Locate the cell with the specified text and output its (x, y) center coordinate. 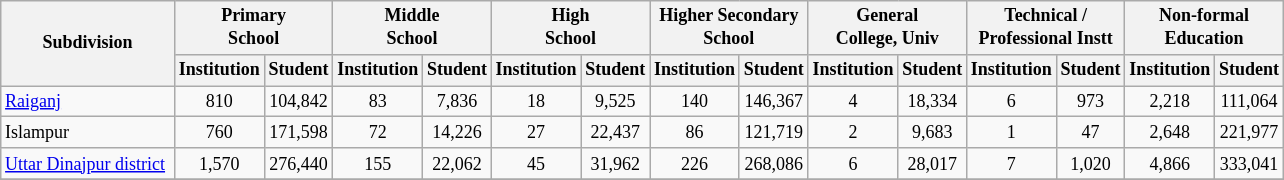
Uttar Dinajpur district (88, 164)
4 (853, 102)
Technical /Professional Instt (1045, 28)
2,648 (1170, 132)
Islampur (88, 132)
810 (219, 102)
27 (536, 132)
83 (378, 102)
Higher SecondarySchool (729, 28)
4,866 (1170, 164)
HighSchool (570, 28)
1,020 (1090, 164)
7 (1011, 164)
14,226 (458, 132)
268,086 (774, 164)
MiddleSchool (412, 28)
760 (219, 132)
72 (378, 132)
333,041 (1250, 164)
22,437 (616, 132)
18,334 (932, 102)
2 (853, 132)
Subdivision (88, 44)
276,440 (298, 164)
Raiganj (88, 102)
111,064 (1250, 102)
86 (695, 132)
104,842 (298, 102)
221,977 (1250, 132)
1 (1011, 132)
171,598 (298, 132)
Non-formalEducation (1204, 28)
GeneralCollege, Univ (887, 28)
973 (1090, 102)
9,683 (932, 132)
1,570 (219, 164)
9,525 (616, 102)
7,836 (458, 102)
155 (378, 164)
121,719 (774, 132)
226 (695, 164)
146,367 (774, 102)
45 (536, 164)
31,962 (616, 164)
28,017 (932, 164)
PrimarySchool (253, 28)
18 (536, 102)
47 (1090, 132)
22,062 (458, 164)
140 (695, 102)
2,218 (1170, 102)
